Pinpoint the cell where the given text exists, returning its (x, y) midpoint coordinate. 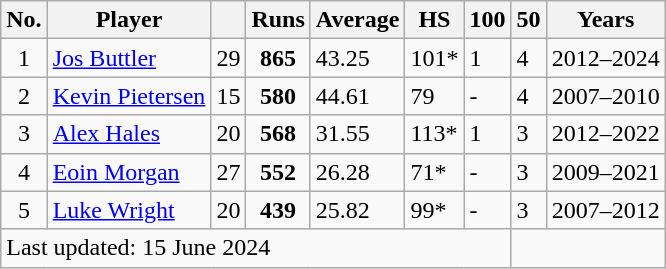
2 (24, 96)
99* (434, 210)
113* (434, 134)
50 (528, 20)
Last updated: 15 June 2024 (256, 248)
100 (488, 20)
25.82 (358, 210)
31.55 (358, 134)
Years (606, 20)
Player (129, 20)
HS (434, 20)
865 (278, 58)
2007–2012 (606, 210)
Eoin Morgan (129, 172)
Average (358, 20)
26.28 (358, 172)
2012–2024 (606, 58)
439 (278, 210)
27 (228, 172)
101* (434, 58)
2007–2010 (606, 96)
552 (278, 172)
No. (24, 20)
5 (24, 210)
Alex Hales (129, 134)
580 (278, 96)
29 (228, 58)
2009–2021 (606, 172)
Runs (278, 20)
Kevin Pietersen (129, 96)
79 (434, 96)
43.25 (358, 58)
71* (434, 172)
2012–2022 (606, 134)
Luke Wright (129, 210)
44.61 (358, 96)
Jos Buttler (129, 58)
15 (228, 96)
568 (278, 134)
